Output the [X, Y] coordinate of the center of the cell containing the given text.  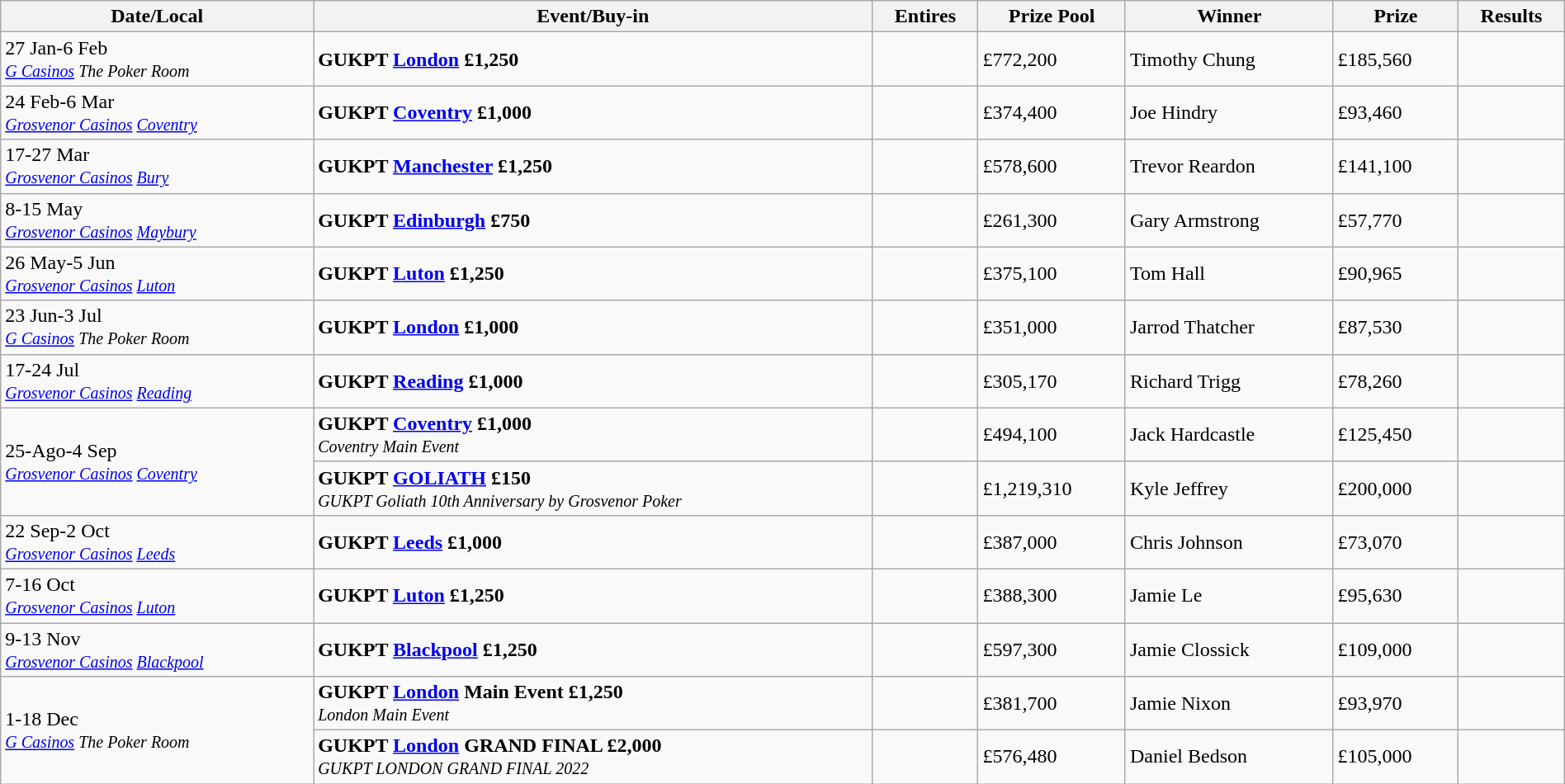
Date/Local [157, 17]
Daniel Bedson [1229, 758]
£381,700 [1052, 703]
£95,630 [1396, 596]
£73,070 [1396, 541]
7-16 OctGrosvenor Casinos Luton [157, 596]
£87,530 [1396, 327]
£78,260 [1396, 381]
£261,300 [1052, 220]
£305,170 [1052, 381]
£374,400 [1052, 112]
Prize [1396, 17]
GUKPT Edinburgh £750 [593, 220]
17-27 MarGrosvenor Casinos Bury [157, 167]
Joe Hindry [1229, 112]
Winner [1229, 17]
£578,600 [1052, 167]
£93,460 [1396, 112]
Jack Hardcastle [1229, 434]
GUKPT London £1,000 [593, 327]
Jamie Clossick [1229, 649]
Richard Trigg [1229, 381]
Jamie Le [1229, 596]
GUKPT London £1,250 [593, 59]
£494,100 [1052, 434]
£109,000 [1396, 649]
£125,450 [1396, 434]
GUKPT Coventry £1,000Coventry Main Event [593, 434]
Trevor Reardon [1229, 167]
Event/Buy-in [593, 17]
£141,100 [1396, 167]
GUKPT London Main Event £1,250London Main Event [593, 703]
£597,300 [1052, 649]
Entires [925, 17]
Chris Johnson [1229, 541]
£772,200 [1052, 59]
£185,560 [1396, 59]
£105,000 [1396, 758]
22 Sep-2 OctGrosvenor Casinos Leeds [157, 541]
Results [1512, 17]
Jarrod Thatcher [1229, 327]
Tom Hall [1229, 274]
GUKPT GOLIATH £150GUKPT Goliath 10th Anniversary by Grosvenor Poker [593, 489]
£375,100 [1052, 274]
£1,219,310 [1052, 489]
£576,480 [1052, 758]
8-15 MayGrosvenor Casinos Maybury [157, 220]
23 Jun-3 JulG Casinos The Poker Room [157, 327]
9-13 NovGrosvenor Casinos Blackpool [157, 649]
Jamie Nixon [1229, 703]
£57,770 [1396, 220]
27 Jan-6 FebG Casinos The Poker Room [157, 59]
£351,000 [1052, 327]
GUKPT London GRAND FINAL £2,000GUKPT LONDON GRAND FINAL 2022 [593, 758]
25-Ago-4 SepGrosvenor Casinos Coventry [157, 461]
Kyle Jeffrey [1229, 489]
26 May-5 JunGrosvenor Casinos Luton [157, 274]
£388,300 [1052, 596]
GUKPT Leeds £1,000 [593, 541]
£387,000 [1052, 541]
Timothy Chung [1229, 59]
1-18 DecG Casinos The Poker Room [157, 730]
17-24 JulGrosvenor Casinos Reading [157, 381]
£200,000 [1396, 489]
£93,970 [1396, 703]
£90,965 [1396, 274]
GUKPT Manchester £1,250 [593, 167]
24 Feb-6 MarGrosvenor Casinos Coventry [157, 112]
Gary Armstrong [1229, 220]
GUKPT Coventry £1,000 [593, 112]
Prize Pool [1052, 17]
GUKPT Reading £1,000 [593, 381]
GUKPT Blackpool £1,250 [593, 649]
